Identify which cell holds the provided text, then report its (X, Y) central coordinate. 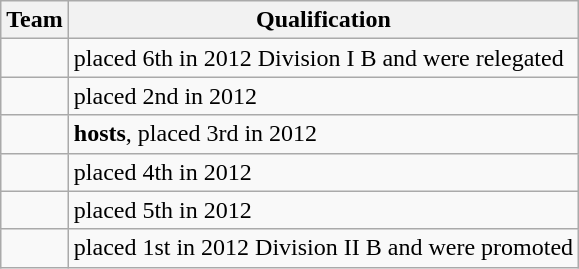
Qualification (323, 20)
placed 2nd in 2012 (323, 96)
placed 1st in 2012 Division II B and were promoted (323, 248)
hosts, placed 3rd in 2012 (323, 134)
placed 4th in 2012 (323, 172)
placed 5th in 2012 (323, 210)
placed 6th in 2012 Division I B and were relegated (323, 58)
Team (35, 20)
